For the text-containing cell, return its midpoint in [x, y] coordinate format. 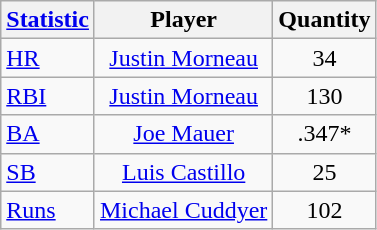
HR [48, 58]
Luis Castillo [183, 172]
34 [324, 58]
Joe Mauer [183, 134]
BA [48, 134]
Quantity [324, 20]
Michael Cuddyer [183, 210]
102 [324, 210]
.347* [324, 134]
SB [48, 172]
130 [324, 96]
25 [324, 172]
Statistic [48, 20]
Runs [48, 210]
RBI [48, 96]
Player [183, 20]
